Scan for the cell matching the given text and deliver its [X, Y] coordinate at center. 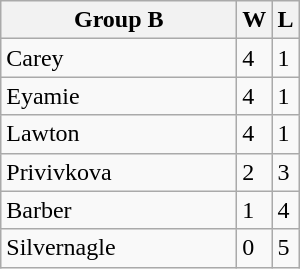
L [286, 20]
Group B [119, 20]
0 [254, 248]
5 [286, 248]
Lawton [119, 134]
Silvernagle [119, 248]
Privivkova [119, 172]
Carey [119, 58]
3 [286, 172]
Barber [119, 210]
W [254, 20]
2 [254, 172]
Eyamie [119, 96]
